Detect which cell encompasses the target text, then output its (X, Y) center coordinate. 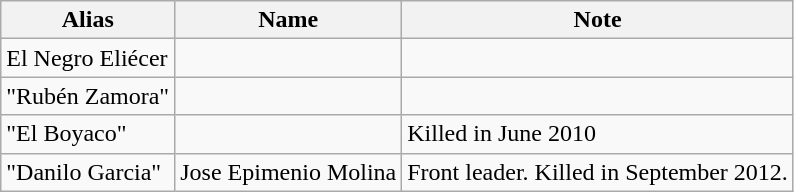
Jose Epimenio Molina (288, 172)
"Danilo Garcia" (88, 172)
Killed in June 2010 (598, 134)
El Negro Eliécer (88, 58)
Alias (88, 20)
"Rubén Zamora" (88, 96)
"El Boyaco" (88, 134)
Front leader. Killed in September 2012. (598, 172)
Name (288, 20)
Note (598, 20)
